Determine the [x, y] coordinate at the center of the cell enclosing the given text.  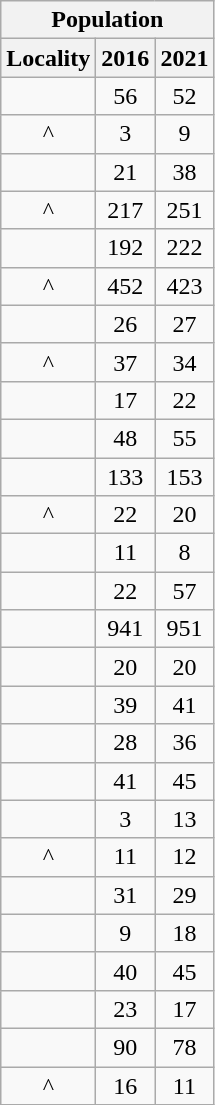
941 [126, 629]
57 [184, 591]
2021 [184, 58]
52 [184, 96]
12 [184, 857]
951 [184, 629]
2016 [126, 58]
78 [184, 1047]
192 [126, 248]
56 [126, 96]
Population [108, 20]
133 [126, 477]
39 [126, 705]
Locality [48, 58]
28 [126, 743]
452 [126, 286]
27 [184, 324]
217 [126, 210]
48 [126, 438]
55 [184, 438]
90 [126, 1047]
31 [126, 895]
153 [184, 477]
38 [184, 172]
8 [184, 553]
16 [126, 1085]
222 [184, 248]
40 [126, 971]
423 [184, 286]
13 [184, 819]
36 [184, 743]
34 [184, 362]
251 [184, 210]
26 [126, 324]
29 [184, 895]
23 [126, 1009]
18 [184, 933]
21 [126, 172]
37 [126, 362]
